For the text-containing cell, return its midpoint in (X, Y) coordinate format. 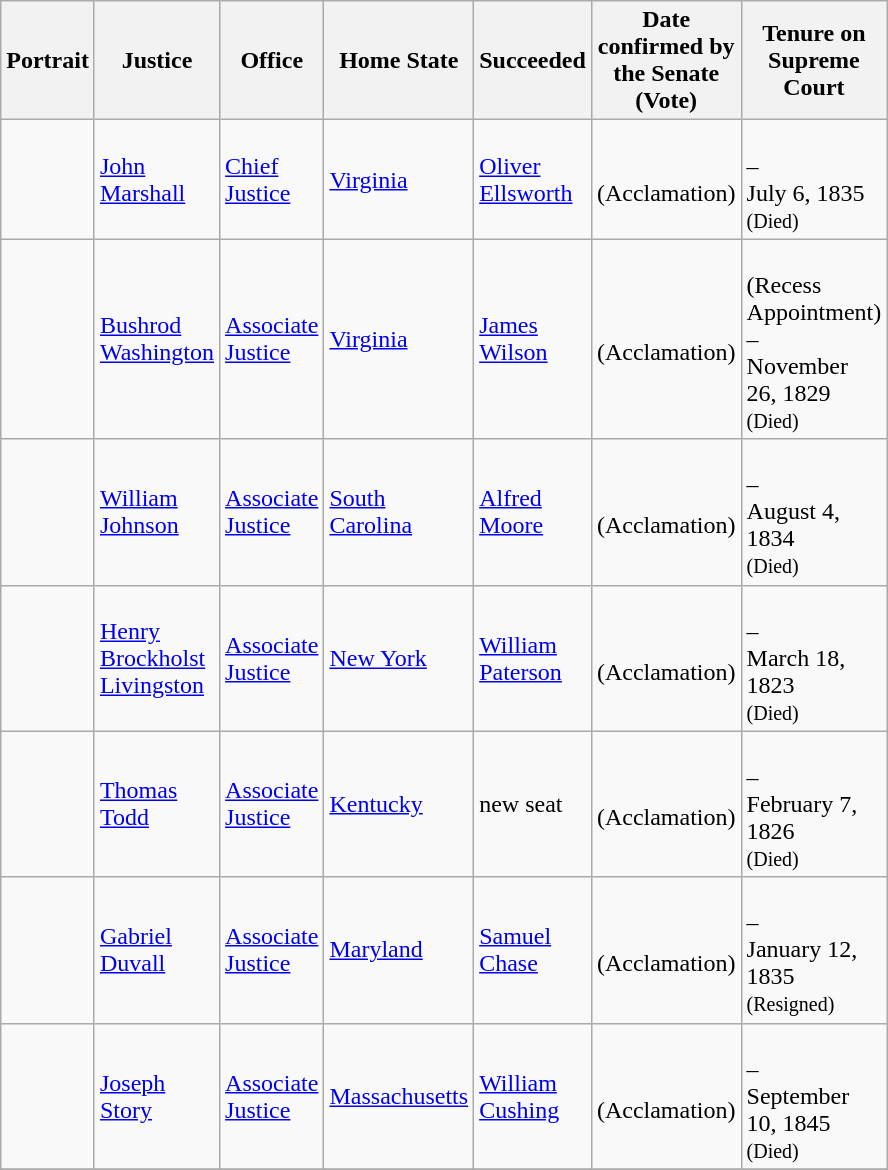
Henry Brockholst Livingston (156, 658)
Portrait (48, 60)
Justice (156, 60)
Tenure on Supreme Court (814, 60)
Chief Justice (272, 180)
Office (272, 60)
Oliver Ellsworth (533, 180)
Maryland (399, 950)
Samuel Chase (533, 950)
–January 12, 1835(Resigned) (814, 950)
–August 4, 1834(Died) (814, 512)
Gabriel Duvall (156, 950)
–July 6, 1835(Died) (814, 180)
new seat (533, 804)
Massachusetts (399, 1096)
Alfred Moore (533, 512)
–February 7, 1826(Died) (814, 804)
Succeeded (533, 60)
William Johnson (156, 512)
Kentucky (399, 804)
South Carolina (399, 512)
William Paterson (533, 658)
New York (399, 658)
Bushrod Washington (156, 339)
Thomas Todd (156, 804)
Date confirmed by the Senate(Vote) (666, 60)
–September 10, 1845(Died) (814, 1096)
–March 18, 1823(Died) (814, 658)
William Cushing (533, 1096)
John Marshall (156, 180)
James Wilson (533, 339)
(Recess Appointment)–November 26, 1829(Died) (814, 339)
Joseph Story (156, 1096)
Home State (399, 60)
